Pinpoint the cell where the given text exists, returning its [x, y] midpoint coordinate. 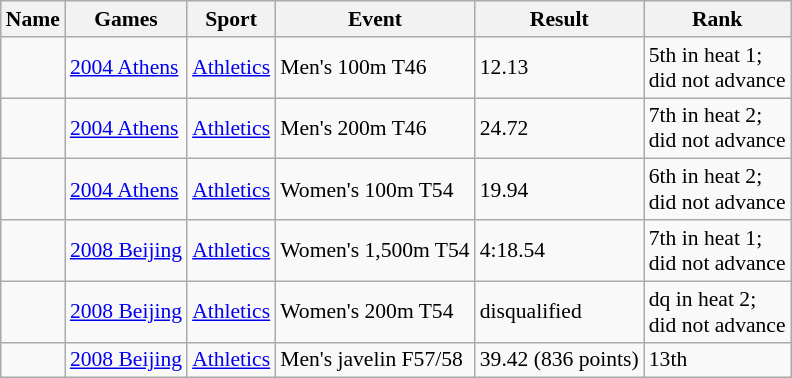
Men's javelin F57/58 [375, 360]
4:18.54 [560, 250]
Result [560, 19]
disqualified [560, 312]
19.94 [560, 190]
6th in heat 2; did not advance [718, 190]
Men's 200m T46 [375, 128]
Name [33, 19]
5th in heat 1; did not advance [718, 68]
Men's 100m T46 [375, 68]
7th in heat 1; did not advance [718, 250]
Women's 100m T54 [375, 190]
Rank [718, 19]
Games [126, 19]
12.13 [560, 68]
Women's 200m T54 [375, 312]
24.72 [560, 128]
Sport [231, 19]
39.42 (836 points) [560, 360]
dq in heat 2; did not advance [718, 312]
Women's 1,500m T54 [375, 250]
Event [375, 19]
13th [718, 360]
7th in heat 2; did not advance [718, 128]
